Return the [x, y] coordinate for the center point of the cell that contains the specified text.  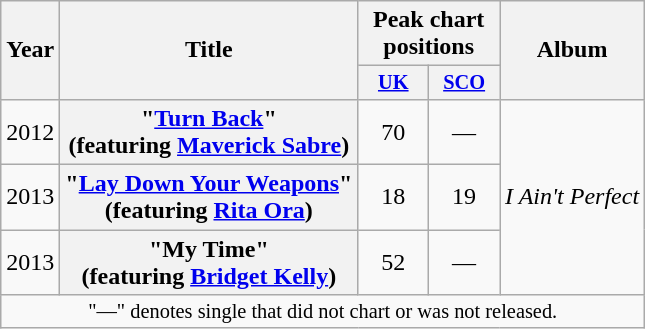
70 [394, 132]
"—" denotes single that did not chart or was not released. [323, 312]
I Ain't Perfect [572, 196]
19 [464, 198]
"My Time"(featuring Bridget Kelly) [209, 262]
2012 [30, 132]
"Lay Down Your Weapons"(featuring Rita Ora) [209, 198]
Peak chart positions [429, 34]
UK [394, 83]
"Turn Back"(featuring Maverick Sabre) [209, 132]
Title [209, 50]
52 [394, 262]
18 [394, 198]
SCO [464, 83]
Year [30, 50]
Album [572, 50]
